For the text-containing cell, return its midpoint in (x, y) coordinate format. 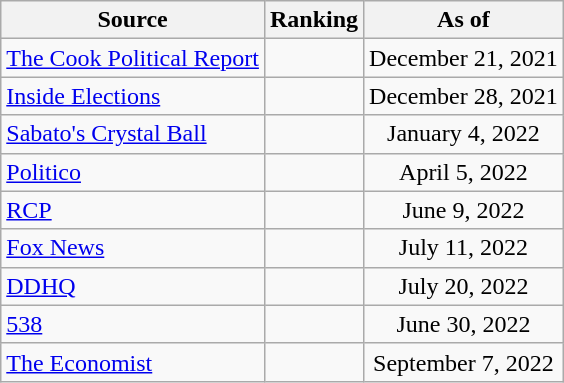
December 28, 2021 (464, 96)
538 (133, 324)
April 5, 2022 (464, 172)
The Economist (133, 362)
RCP (133, 210)
September 7, 2022 (464, 362)
As of (464, 20)
June 30, 2022 (464, 324)
Sabato's Crystal Ball (133, 134)
Ranking (314, 20)
July 11, 2022 (464, 248)
July 20, 2022 (464, 286)
The Cook Political Report (133, 58)
December 21, 2021 (464, 58)
January 4, 2022 (464, 134)
Fox News (133, 248)
June 9, 2022 (464, 210)
Source (133, 20)
Politico (133, 172)
DDHQ (133, 286)
Inside Elections (133, 96)
